Identify which cell holds the provided text, then report its [X, Y] central coordinate. 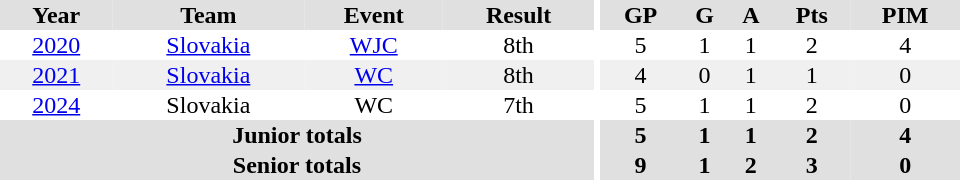
9 [641, 165]
GP [641, 15]
Team [208, 15]
3 [812, 165]
Year [56, 15]
A [750, 15]
Event [374, 15]
2024 [56, 105]
Result [518, 15]
2020 [56, 45]
Pts [812, 15]
2021 [56, 75]
Senior totals [297, 165]
G [705, 15]
7th [518, 105]
Junior totals [297, 135]
PIM [905, 15]
WJC [374, 45]
